Identify which cell holds the provided text, then report its [X, Y] central coordinate. 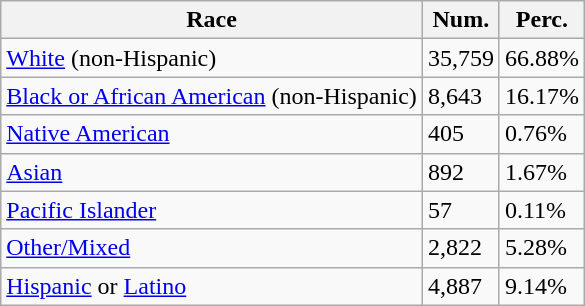
Pacific Islander [212, 210]
Hispanic or Latino [212, 286]
Native American [212, 134]
66.88% [542, 58]
8,643 [460, 96]
4,887 [460, 286]
0.76% [542, 134]
Other/Mixed [212, 248]
Race [212, 20]
Perc. [542, 20]
White (non-Hispanic) [212, 58]
5.28% [542, 248]
2,822 [460, 248]
9.14% [542, 286]
0.11% [542, 210]
405 [460, 134]
16.17% [542, 96]
Asian [212, 172]
Black or African American (non-Hispanic) [212, 96]
1.67% [542, 172]
35,759 [460, 58]
57 [460, 210]
Num. [460, 20]
892 [460, 172]
